For the text-containing cell, return its midpoint in [X, Y] coordinate format. 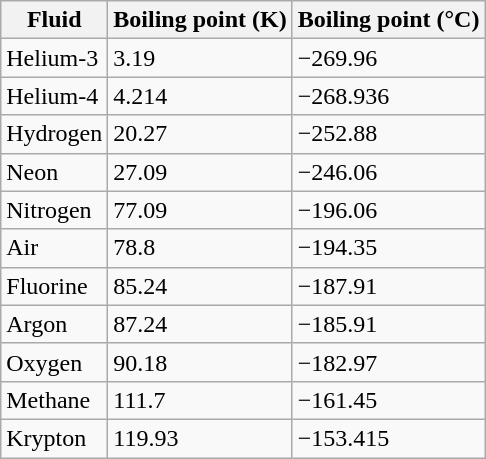
Helium-3 [54, 58]
Air [54, 248]
77.09 [200, 210]
Oxygen [54, 362]
87.24 [200, 324]
78.8 [200, 248]
−268.936 [388, 96]
−182.97 [388, 362]
20.27 [200, 134]
Argon [54, 324]
Neon [54, 172]
Hydrogen [54, 134]
27.09 [200, 172]
Boiling point (K) [200, 20]
Nitrogen [54, 210]
4.214 [200, 96]
−153.415 [388, 438]
Helium-4 [54, 96]
−161.45 [388, 400]
−252.88 [388, 134]
90.18 [200, 362]
111.7 [200, 400]
85.24 [200, 286]
Fluid [54, 20]
Boiling point (°C) [388, 20]
119.93 [200, 438]
−246.06 [388, 172]
−187.91 [388, 286]
3.19 [200, 58]
Fluorine [54, 286]
−196.06 [388, 210]
Krypton [54, 438]
−194.35 [388, 248]
−269.96 [388, 58]
Methane [54, 400]
−185.91 [388, 324]
